Scan for the cell matching the given text and deliver its [X, Y] coordinate at center. 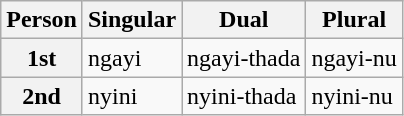
nyini-nu [354, 96]
ngayi-thada [244, 58]
Plural [354, 20]
Person [42, 20]
nyini [132, 96]
ngayi-nu [354, 58]
1st [42, 58]
Singular [132, 20]
nyini-thada [244, 96]
2nd [42, 96]
Dual [244, 20]
ngayi [132, 58]
